Pinpoint the cell where the given text exists, returning its [X, Y] midpoint coordinate. 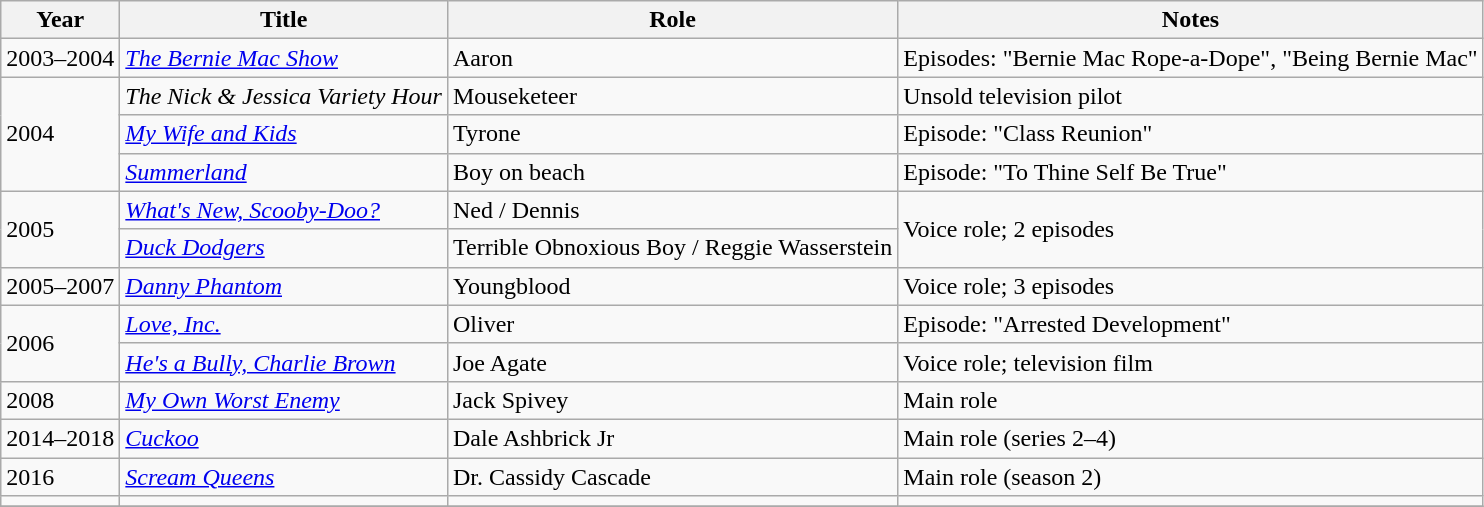
My Own Worst Enemy [284, 400]
He's a Bully, Charlie Brown [284, 362]
Episode: "To Thine Self Be True" [1190, 172]
The Bernie Mac Show [284, 58]
Voice role; television film [1190, 362]
Boy on beach [672, 172]
Voice role; 2 episodes [1190, 229]
Terrible Obnoxious Boy / Reggie Wasserstein [672, 248]
2003–2004 [60, 58]
Duck Dodgers [284, 248]
Oliver [672, 324]
What's New, Scooby-Doo? [284, 210]
Year [60, 20]
Main role (series 2–4) [1190, 438]
The Nick & Jessica Variety Hour [284, 96]
2004 [60, 134]
My Wife and Kids [284, 134]
Voice role; 3 episodes [1190, 286]
2005–2007 [60, 286]
Notes [1190, 20]
2016 [60, 477]
Scream Queens [284, 477]
2005 [60, 229]
Ned / Dennis [672, 210]
Aaron [672, 58]
Tyrone [672, 134]
Danny Phantom [284, 286]
Love, Inc. [284, 324]
Title [284, 20]
Episode: "Class Reunion" [1190, 134]
Episode: "Arrested Development" [1190, 324]
Main role [1190, 400]
Main role (season 2) [1190, 477]
Summerland [284, 172]
Role [672, 20]
Joe Agate [672, 362]
Unsold television pilot [1190, 96]
Jack Spivey [672, 400]
2014–2018 [60, 438]
2006 [60, 343]
Dale Ashbrick Jr [672, 438]
Youngblood [672, 286]
Mouseketeer [672, 96]
Episodes: "Bernie Mac Rope-a-Dope", "Being Bernie Mac" [1190, 58]
Dr. Cassidy Cascade [672, 477]
2008 [60, 400]
Cuckoo [284, 438]
